Search for the cell housing the specified text and yield its (x, y) center coordinate. 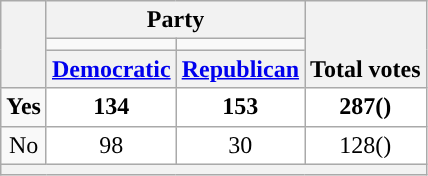
Party (175, 20)
No (24, 145)
134 (111, 107)
Democratic (111, 69)
Republican (240, 69)
128() (366, 145)
98 (111, 145)
Total votes (366, 44)
Yes (24, 107)
287() (366, 107)
153 (240, 107)
30 (240, 145)
